Locate the cell with the specified text and output its (X, Y) center coordinate. 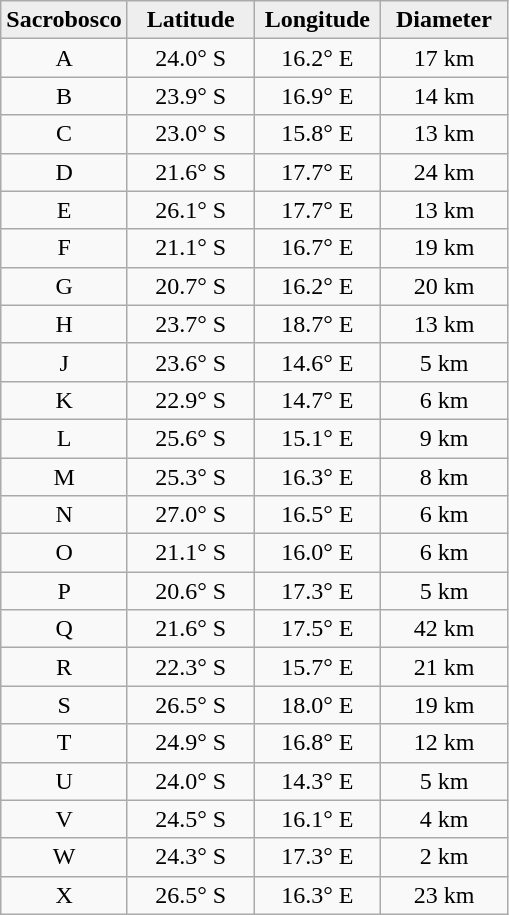
21 km (444, 667)
42 km (444, 629)
U (64, 781)
15.7° E (318, 667)
18.0° E (318, 705)
M (64, 477)
22.3° S (190, 667)
2 km (444, 857)
H (64, 324)
14.6° E (318, 362)
25.6° S (190, 438)
N (64, 515)
16.7° E (318, 248)
O (64, 553)
23.7° S (190, 324)
16.9° E (318, 96)
17 km (444, 58)
20 km (444, 286)
K (64, 400)
15.1° E (318, 438)
27.0° S (190, 515)
9 km (444, 438)
14 km (444, 96)
8 km (444, 477)
Longitude (318, 20)
4 km (444, 819)
23.6° S (190, 362)
24.9° S (190, 743)
P (64, 591)
T (64, 743)
12 km (444, 743)
22.9° S (190, 400)
18.7° E (318, 324)
14.7° E (318, 400)
14.3° E (318, 781)
23.0° S (190, 134)
24.3° S (190, 857)
F (64, 248)
20.6° S (190, 591)
16.5° E (318, 515)
26.1° S (190, 210)
15.8° E (318, 134)
A (64, 58)
16.8° E (318, 743)
E (64, 210)
16.0° E (318, 553)
C (64, 134)
Diameter (444, 20)
V (64, 819)
16.1° E (318, 819)
J (64, 362)
Latitude (190, 20)
X (64, 895)
D (64, 172)
B (64, 96)
25.3° S (190, 477)
Sacrobosco (64, 20)
W (64, 857)
24.5° S (190, 819)
23 km (444, 895)
L (64, 438)
20.7° S (190, 286)
S (64, 705)
G (64, 286)
23.9° S (190, 96)
24 km (444, 172)
R (64, 667)
Q (64, 629)
17.5° E (318, 629)
